Find where the given text appears and provide that cell's center as (x, y) coordinate. 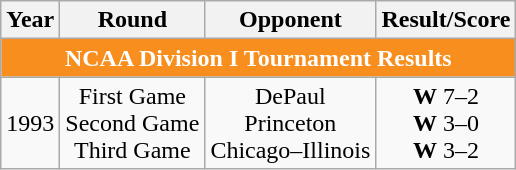
DePaulPrincetonChicago–Illinois (290, 123)
Result/Score (446, 20)
NCAA Division I Tournament Results (258, 58)
Opponent (290, 20)
Year (30, 20)
First GameSecond GameThird Game (132, 123)
1993 (30, 123)
W 7–2W 3–0 W 3–2 (446, 123)
Round (132, 20)
